Return the [x, y] coordinate for the center point of the cell that contains the specified text.  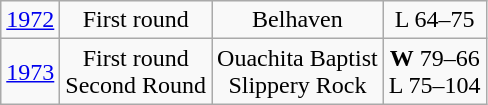
W 79–66L 75–104 [434, 72]
1973 [30, 72]
First roundSecond Round [136, 72]
L 64–75 [434, 20]
Ouachita BaptistSlippery Rock [298, 72]
First round [136, 20]
1972 [30, 20]
Belhaven [298, 20]
